Output the (X, Y) coordinate of the center of the cell containing the given text.  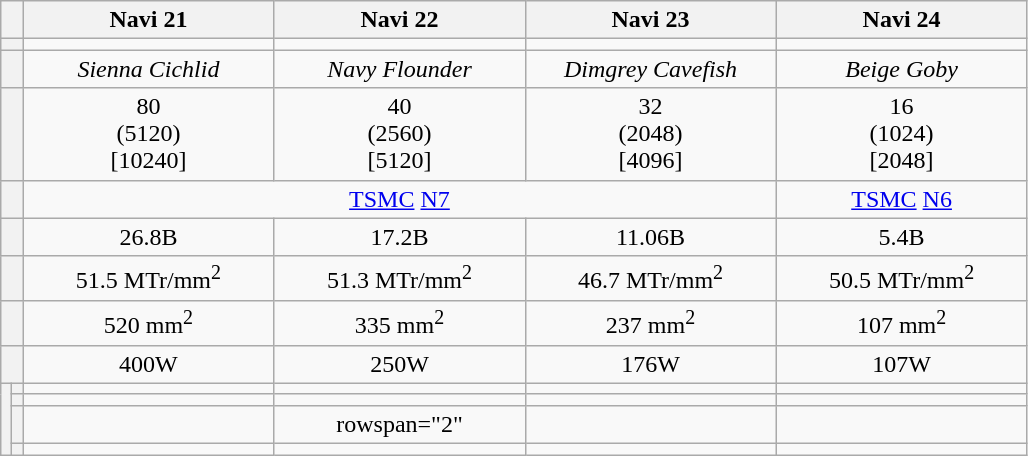
Dimgrey Cavefish (650, 69)
17.2B (400, 237)
Beige Goby (902, 69)
5.4B (902, 237)
520 mm2 (148, 324)
11.06B (650, 237)
26.8B (148, 237)
Sienna Cichlid (148, 69)
107W (902, 364)
80 (5120) [10240] (148, 134)
51.3 MTr/mm2 (400, 278)
40 (2560) [5120] (400, 134)
46.7 MTr/mm2 (650, 278)
335 mm2 (400, 324)
32 (2048) [4096] (650, 134)
Navi 21 (148, 20)
16 (1024) [2048] (902, 134)
TSMC N6 (902, 199)
50.5 MTr/mm2 (902, 278)
176W (650, 364)
107 mm2 (902, 324)
TSMC N7 (400, 199)
237 mm2 (650, 324)
250W (400, 364)
400W (148, 364)
51.5 MTr/mm2 (148, 278)
Navy Flounder (400, 69)
Navi 22 (400, 20)
rowspan="2" (400, 424)
Navi 23 (650, 20)
Navi 24 (902, 20)
